Find where the given text appears and provide that cell's center as [x, y] coordinate. 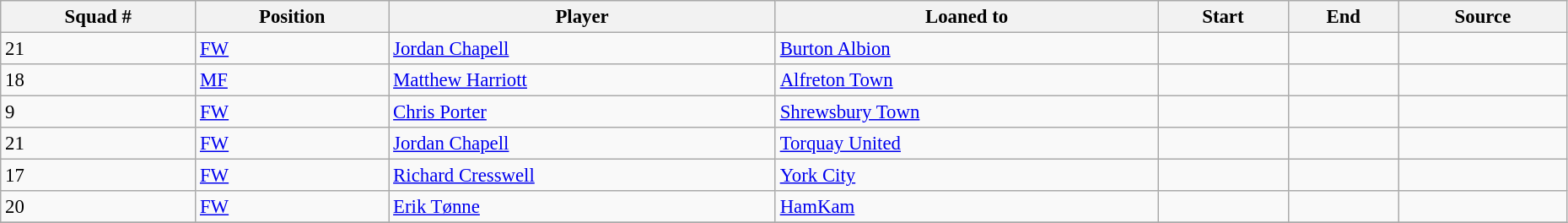
Squad # [98, 17]
Torquay United [967, 144]
Erik Tønne [582, 207]
Player [582, 17]
Matthew Harriott [582, 80]
Shrewsbury Town [967, 112]
18 [98, 80]
MF [292, 80]
Alfreton Town [967, 80]
Start [1223, 17]
York City [967, 176]
Position [292, 17]
17 [98, 176]
Richard Cresswell [582, 176]
End [1344, 17]
Burton Albion [967, 49]
HamKam [967, 207]
Source [1483, 17]
Chris Porter [582, 112]
9 [98, 112]
20 [98, 207]
Loaned to [967, 17]
